From the cell containing the given text, extract its center point as [x, y] coordinate. 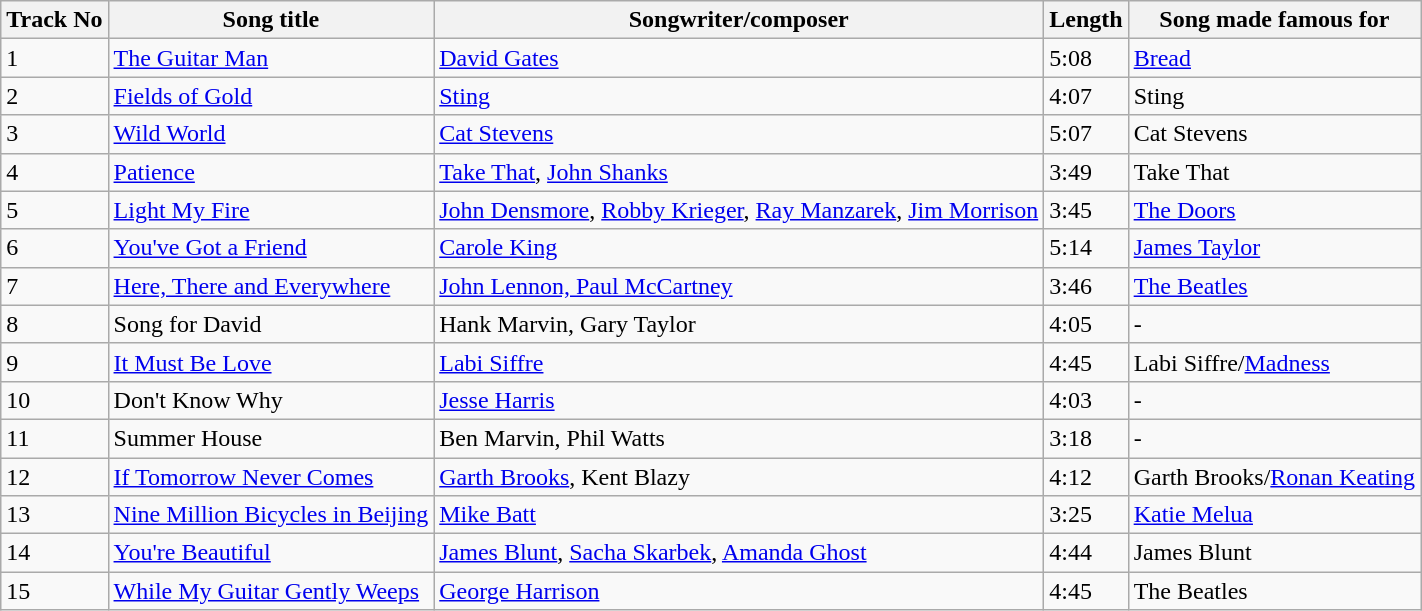
Garth Brooks, Kent Blazy [739, 477]
8 [54, 324]
Song title [271, 20]
Don't Know Why [271, 400]
The Doors [1274, 210]
Bread [1274, 58]
Hank Marvin, Gary Taylor [739, 324]
Take That, John Shanks [739, 172]
Ben Marvin, Phil Watts [739, 438]
David Gates [739, 58]
Song for David [271, 324]
12 [54, 477]
You've Got a Friend [271, 248]
You're Beautiful [271, 553]
George Harrison [739, 591]
9 [54, 362]
If Tomorrow Never Comes [271, 477]
Fields of Gold [271, 96]
Labi Siffre [739, 362]
Length [1086, 20]
14 [54, 553]
11 [54, 438]
7 [54, 286]
While My Guitar Gently Weeps [271, 591]
Garth Brooks/Ronan Keating [1274, 477]
4:03 [1086, 400]
Wild World [271, 134]
4 [54, 172]
3:49 [1086, 172]
5:07 [1086, 134]
James Blunt, Sacha Skarbek, Amanda Ghost [739, 553]
3:46 [1086, 286]
Katie Melua [1274, 515]
4:05 [1086, 324]
4:44 [1086, 553]
Patience [271, 172]
1 [54, 58]
Jesse Harris [739, 400]
Light My Fire [271, 210]
5:14 [1086, 248]
2 [54, 96]
Mike Batt [739, 515]
Here, There and Everywhere [271, 286]
James Taylor [1274, 248]
Songwriter/composer [739, 20]
13 [54, 515]
4:07 [1086, 96]
Labi Siffre/Madness [1274, 362]
It Must Be Love [271, 362]
6 [54, 248]
John Lennon, Paul McCartney [739, 286]
3 [54, 134]
Summer House [271, 438]
Carole King [739, 248]
3:18 [1086, 438]
10 [54, 400]
The Guitar Man [271, 58]
Nine Million Bicycles in Beijing [271, 515]
Take That [1274, 172]
Track No [54, 20]
3:45 [1086, 210]
15 [54, 591]
John Densmore, Robby Krieger, Ray Manzarek, Jim Morrison [739, 210]
5:08 [1086, 58]
4:12 [1086, 477]
James Blunt [1274, 553]
3:25 [1086, 515]
5 [54, 210]
Song made famous for [1274, 20]
